Scan for the cell matching the given text and deliver its [x, y] coordinate at center. 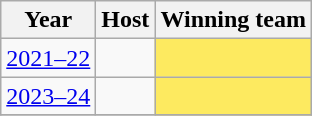
2021–22 [48, 58]
2023–24 [48, 96]
Year [48, 20]
Winning team [234, 20]
Host [126, 20]
